Provide the (X, Y) coordinate of the cell's center where the given text is located.  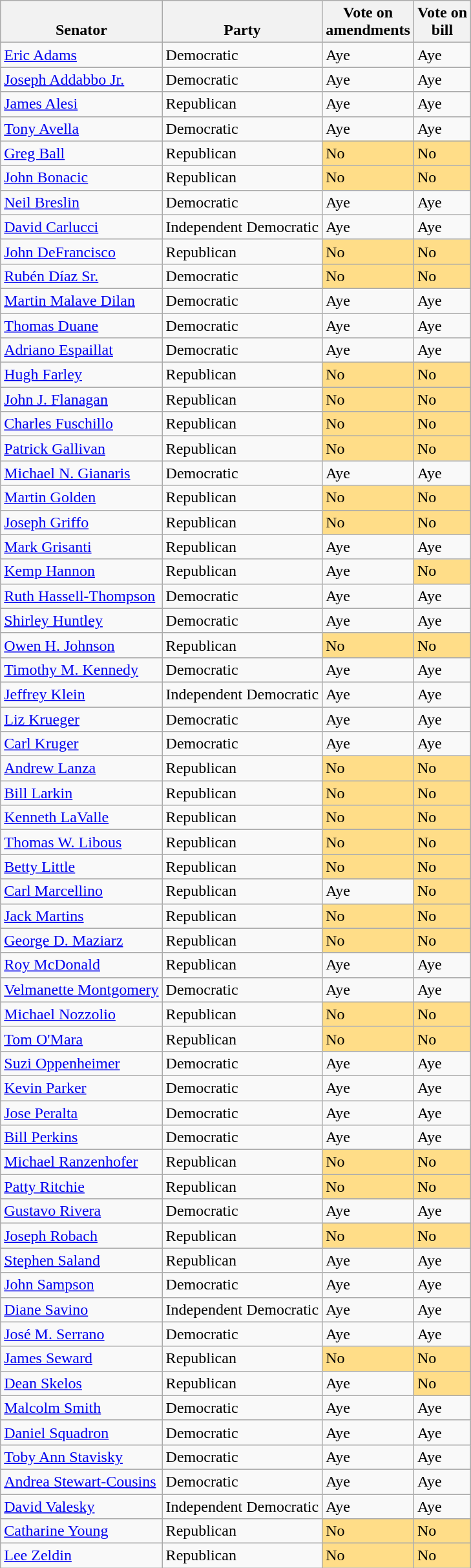
Velmanette Montgomery (81, 990)
Andrea Stewart-Cousins (81, 1481)
Senator (81, 22)
Ruth Hassell-Thompson (81, 596)
Mark Grisanti (81, 547)
Owen H. Johnson (81, 645)
John J. Flanagan (81, 399)
Eric Adams (81, 55)
Jose Peralta (81, 1112)
John Sampson (81, 1285)
Bill Perkins (81, 1138)
James Seward (81, 1359)
Carl Kruger (81, 744)
Bill Larkin (81, 793)
Rubén Díaz Sr. (81, 276)
Stephen Saland (81, 1260)
Lee Zeldin (81, 1556)
Gustavo Rivera (81, 1211)
Catharine Young (81, 1531)
Roy McDonald (81, 965)
Vote onbill (442, 22)
Party (242, 22)
Michael N. Gianaris (81, 473)
Martin Malave Dilan (81, 301)
Carl Marcellino (81, 891)
Michael Ranzenhofer (81, 1162)
Suzi Oppenheimer (81, 1063)
José M. Serrano (81, 1334)
John Bonacic (81, 178)
Kemp Hannon (81, 571)
Betty Little (81, 867)
Patrick Gallivan (81, 449)
Kenneth LaValle (81, 818)
Shirley Huntley (81, 620)
Andrew Lanza (81, 768)
Thomas W. Libous (81, 842)
Malcolm Smith (81, 1408)
John DeFrancisco (81, 251)
Tony Avella (81, 129)
Kevin Parker (81, 1088)
David Valesky (81, 1507)
Greg Ball (81, 153)
Jack Martins (81, 916)
Thomas Duane (81, 325)
Tom O'Mara (81, 1039)
Hugh Farley (81, 375)
Daniel Squadron (81, 1432)
Michael Nozzolio (81, 1014)
George D. Maziarz (81, 940)
David Carlucci (81, 227)
Dean Skelos (81, 1383)
Toby Ann Stavisky (81, 1457)
Joseph Addabbo Jr. (81, 79)
Diane Savino (81, 1309)
James Alesi (81, 104)
Jeffrey Klein (81, 694)
Timothy M. Kennedy (81, 670)
Patty Ritchie (81, 1187)
Joseph Robach (81, 1236)
Neil Breslin (81, 202)
Liz Krueger (81, 719)
Vote onamendments (368, 22)
Charles Fuschillo (81, 424)
Adriano Espaillat (81, 350)
Martin Golden (81, 498)
Joseph Griffo (81, 522)
